Locate the cell with the specified text and output its (x, y) center coordinate. 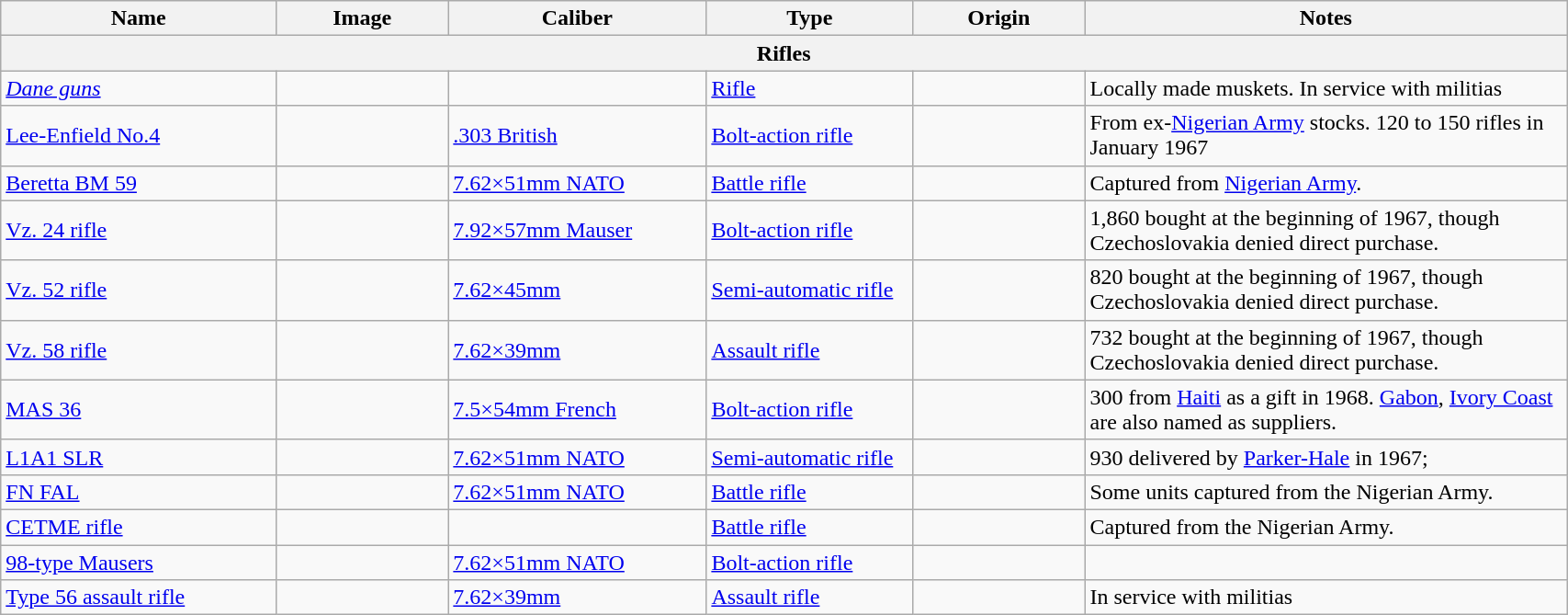
Caliber (577, 18)
MAS 36 (139, 410)
Beretta BM 59 (139, 183)
7.62×45mm (577, 290)
1,860 bought at the beginning of 1967, though Czechoslovakia denied direct purchase. (1326, 230)
Notes (1326, 18)
820 bought at the beginning of 1967, though Czechoslovakia denied direct purchase. (1326, 290)
Vz. 52 rifle (139, 290)
Rifle (810, 88)
Vz. 24 rifle (139, 230)
Image (362, 18)
From ex-Nigerian Army stocks. 120 to 150 rifles in January 1967 (1326, 136)
Name (139, 18)
7.5×54mm French (577, 410)
Type (810, 18)
In service with militias (1326, 598)
CETME rifle (139, 527)
732 bought at the beginning of 1967, though Czechoslovakia denied direct purchase. (1326, 349)
Type 56 assault rifle (139, 598)
Lee-Enfield No.4 (139, 136)
Captured from the Nigerian Army. (1326, 527)
L1A1 SLR (139, 457)
Locally made muskets. In service with militias (1326, 88)
.303 British (577, 136)
98-type Mausers (139, 562)
Some units captured from the Nigerian Army. (1326, 492)
Origin (999, 18)
930 delivered by Parker-Hale in 1967; (1326, 457)
Dane guns (139, 88)
Vz. 58 rifle (139, 349)
7.92×57mm Mauser (577, 230)
300 from Haiti as a gift in 1968. Gabon, Ivory Coast are also named as suppliers. (1326, 410)
Captured from Nigerian Army. (1326, 183)
FN FAL (139, 492)
Rifles (784, 53)
